Find where the given text appears and provide that cell's center as (x, y) coordinate. 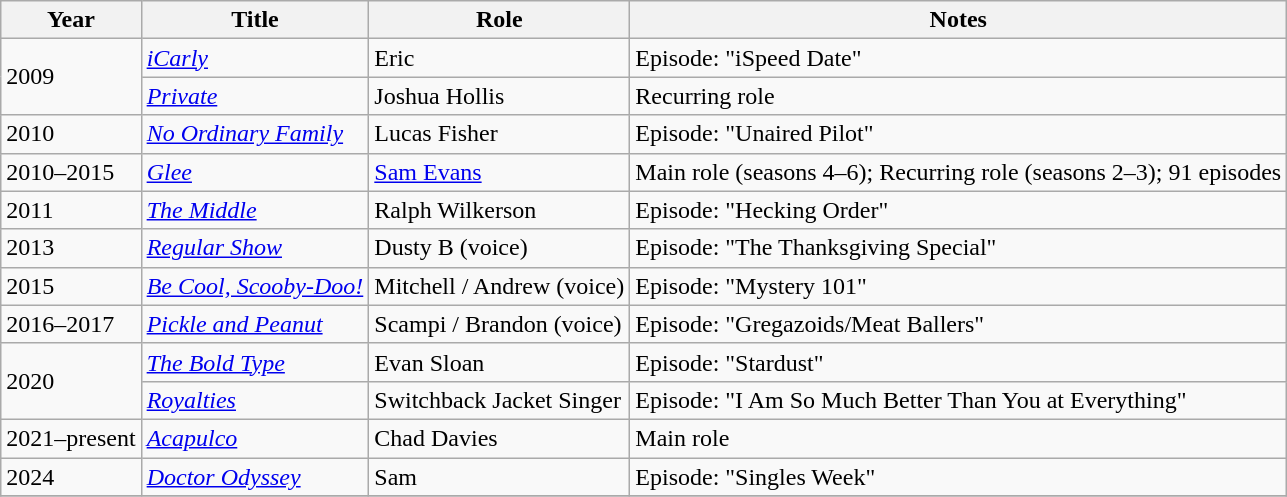
Episode: "Stardust" (958, 362)
Episode: "The Thanksgiving Special" (958, 248)
Private (255, 96)
Chad Davies (500, 438)
Sam Evans (500, 172)
Eric (500, 58)
Sam (500, 477)
Role (500, 20)
2013 (71, 248)
Acapulco (255, 438)
Regular Show (255, 248)
Evan Sloan (500, 362)
Pickle and Peanut (255, 324)
Episode: "I Am So Much Better Than You at Everything" (958, 400)
Year (71, 20)
2015 (71, 286)
2010–2015 (71, 172)
Recurring role (958, 96)
Joshua Hollis (500, 96)
Title (255, 20)
Lucas Fisher (500, 134)
Scampi / Brandon (voice) (500, 324)
Episode: "Mystery 101" (958, 286)
Main role (seasons 4–6); Recurring role (seasons 2–3); 91 episodes (958, 172)
Dusty B (voice) (500, 248)
Switchback Jacket Singer (500, 400)
2024 (71, 477)
Episode: "iSpeed Date" (958, 58)
Episode: "Gregazoids/Meat Ballers" (958, 324)
2010 (71, 134)
The Middle (255, 210)
2009 (71, 77)
2021–present (71, 438)
No Ordinary Family (255, 134)
Main role (958, 438)
iCarly (255, 58)
Mitchell / Andrew (voice) (500, 286)
2011 (71, 210)
Episode: "Singles Week" (958, 477)
Episode: "Hecking Order" (958, 210)
The Bold Type (255, 362)
Glee (255, 172)
Be Cool, Scooby-Doo! (255, 286)
Doctor Odyssey (255, 477)
Episode: "Unaired Pilot" (958, 134)
Ralph Wilkerson (500, 210)
Notes (958, 20)
2016–2017 (71, 324)
2020 (71, 381)
Royalties (255, 400)
